Output the [X, Y] coordinate of the center of the cell containing the given text.  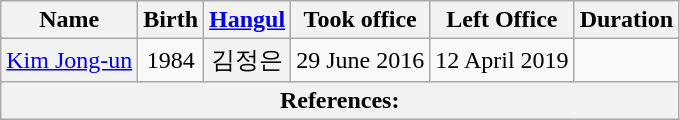
Name [70, 20]
Left Office [502, 20]
12 April 2019 [502, 60]
Took office [360, 20]
Duration [626, 20]
Birth [171, 20]
References: [340, 100]
Hangul [248, 20]
29 June 2016 [360, 60]
김정은 [248, 60]
Kim Jong-un [70, 60]
1984 [171, 60]
